Determine the (x, y) coordinate at the center of the cell enclosing the given text.  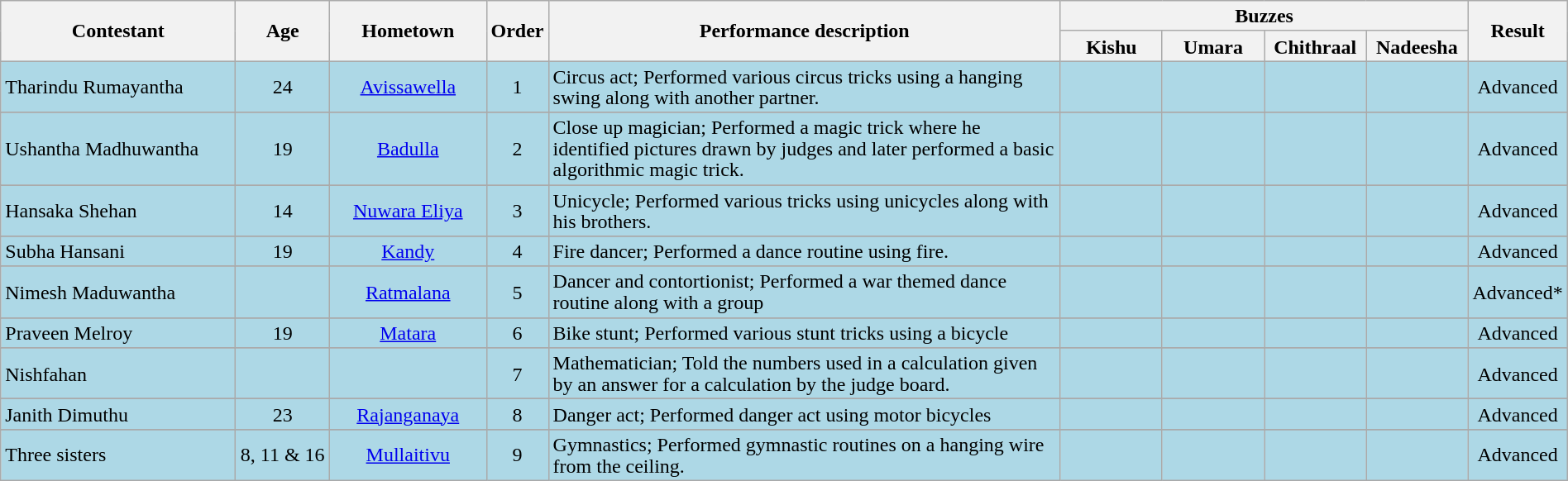
24 (283, 87)
Close up magician; Performed a magic trick where he identified pictures drawn by judges and later performed a basic algorithmic magic trick. (804, 149)
Kandy (409, 251)
9 (518, 455)
Gymnastics; Performed gymnastic routines on a hanging wire from the ceiling. (804, 455)
14 (283, 211)
Unicycle; Performed various tricks using unicycles along with his brothers. (804, 211)
Contestant (118, 31)
Ushantha Madhuwantha (118, 149)
Advanced* (1518, 292)
Praveen Melroy (118, 332)
Tharindu Rumayantha (118, 87)
Mathematician; Told the numbers used in a calculation given by an answer for a calculation by the judge board. (804, 374)
Ratmalana (409, 292)
3 (518, 211)
Chithraal (1315, 46)
7 (518, 374)
Subha Hansani (118, 251)
Result (1518, 31)
Badulla (409, 149)
2 (518, 149)
Performance description (804, 31)
Hometown (409, 31)
Dancer and contortionist; Performed a war themed dance routine along with a group (804, 292)
Matara (409, 332)
4 (518, 251)
Nadeesha (1417, 46)
Bike stunt; Performed various stunt tricks using a bicycle (804, 332)
Umara (1212, 46)
Circus act; Performed various circus tricks using a hanging swing along with another partner. (804, 87)
Nuwara Eliya (409, 211)
Nimesh Maduwantha (118, 292)
Order (518, 31)
Nishfahan (118, 374)
6 (518, 332)
Age (283, 31)
Janith Dimuthu (118, 415)
Rajanganaya (409, 415)
23 (283, 415)
Avissawella (409, 87)
8, 11 & 16 (283, 455)
Kishu (1111, 46)
1 (518, 87)
Hansaka Shehan (118, 211)
5 (518, 292)
Buzzes (1264, 17)
Three sisters (118, 455)
Danger act; Performed danger act using motor bicycles (804, 415)
Mullaitivu (409, 455)
Fire dancer; Performed a dance routine using fire. (804, 251)
8 (518, 415)
